Determine the [x, y] coordinate at the center of the cell enclosing the given text.  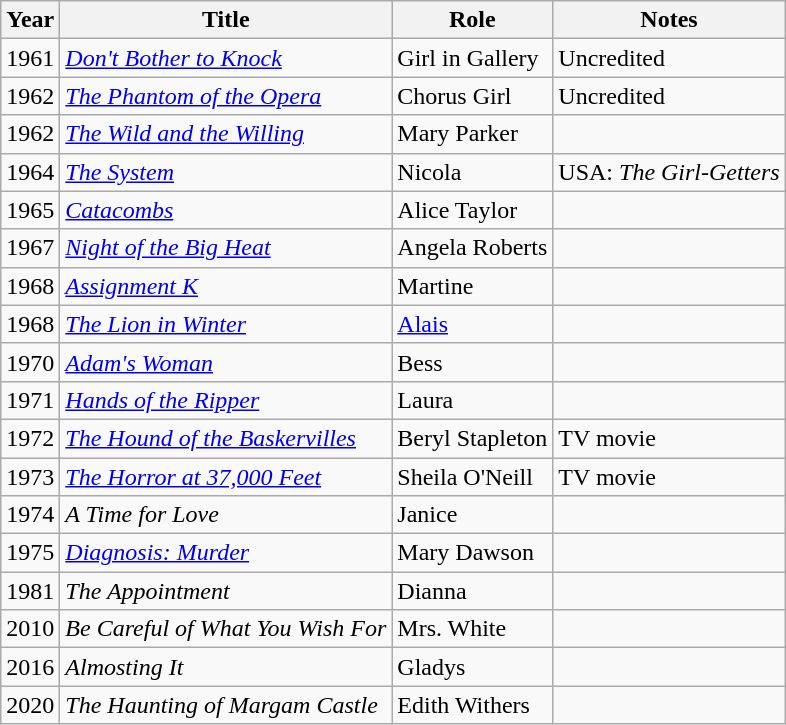
The Horror at 37,000 Feet [226, 477]
The Lion in Winter [226, 324]
Angela Roberts [472, 248]
Janice [472, 515]
Catacombs [226, 210]
1972 [30, 438]
Martine [472, 286]
Notes [669, 20]
1964 [30, 172]
Alais [472, 324]
1965 [30, 210]
Mary Dawson [472, 553]
2016 [30, 667]
Diagnosis: Murder [226, 553]
Year [30, 20]
Title [226, 20]
Mary Parker [472, 134]
Beryl Stapleton [472, 438]
Girl in Gallery [472, 58]
Bess [472, 362]
Nicola [472, 172]
A Time for Love [226, 515]
Night of the Big Heat [226, 248]
1973 [30, 477]
Alice Taylor [472, 210]
1961 [30, 58]
The Hound of the Baskervilles [226, 438]
Role [472, 20]
1974 [30, 515]
The Appointment [226, 591]
Hands of the Ripper [226, 400]
The System [226, 172]
Gladys [472, 667]
The Wild and the Willing [226, 134]
2010 [30, 629]
The Phantom of the Opera [226, 96]
Adam's Woman [226, 362]
Be Careful of What You Wish For [226, 629]
Edith Withers [472, 705]
The Haunting of Margam Castle [226, 705]
Almosting It [226, 667]
USA: The Girl-Getters [669, 172]
Assignment K [226, 286]
Dianna [472, 591]
Don't Bother to Knock [226, 58]
1970 [30, 362]
Mrs. White [472, 629]
1981 [30, 591]
2020 [30, 705]
1967 [30, 248]
Laura [472, 400]
Chorus Girl [472, 96]
1971 [30, 400]
1975 [30, 553]
Sheila O'Neill [472, 477]
